Return [x, y] of the center of cell containing provided text 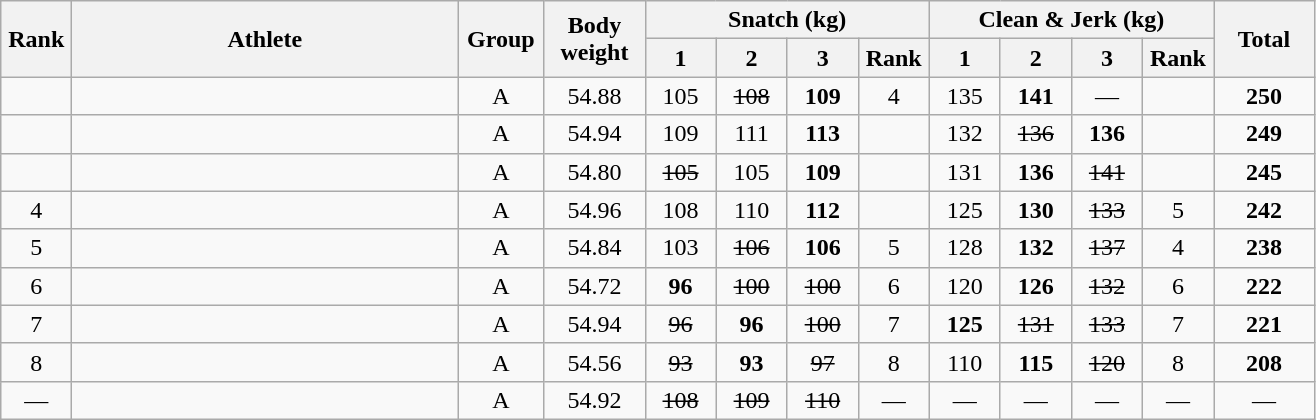
Group [501, 39]
54.84 [594, 248]
Clean & Jerk (kg) [1071, 20]
54.72 [594, 286]
54.92 [594, 400]
249 [1264, 134]
Snatch (kg) [787, 20]
54.56 [594, 362]
54.88 [594, 96]
111 [752, 134]
242 [1264, 210]
128 [964, 248]
250 [1264, 96]
Total [1264, 39]
135 [964, 96]
126 [1036, 286]
208 [1264, 362]
54.80 [594, 172]
245 [1264, 172]
Body weight [594, 39]
238 [1264, 248]
112 [822, 210]
54.96 [594, 210]
137 [1106, 248]
113 [822, 134]
221 [1264, 324]
115 [1036, 362]
97 [822, 362]
103 [680, 248]
222 [1264, 286]
130 [1036, 210]
Athlete [265, 39]
